For the text-containing cell, return its midpoint in [x, y] coordinate format. 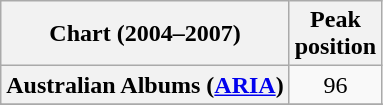
Chart (2004–2007) [145, 34]
96 [335, 85]
Peakposition [335, 34]
Australian Albums (ARIA) [145, 85]
